Locate the cell with the specified text and output its (X, Y) center coordinate. 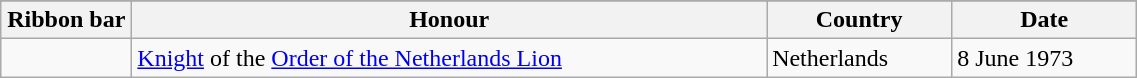
Ribbon bar (66, 20)
Netherlands (860, 58)
Country (860, 20)
Date (1044, 20)
8 June 1973 (1044, 58)
Honour (450, 20)
Knight of the Order of the Netherlands Lion (450, 58)
